Return the (X, Y) coordinate for the center point of the cell that contains the specified text.  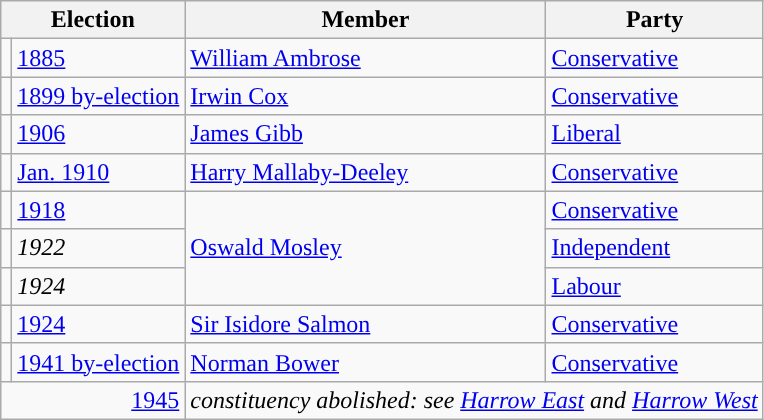
1899 by-election (98, 96)
James Gibb (366, 134)
1918 (98, 210)
1922 (98, 248)
Jan. 1910 (98, 172)
Election (93, 20)
Liberal (654, 134)
William Ambrose (366, 58)
Sir Isidore Salmon (366, 324)
Norman Bower (366, 362)
1945 (93, 400)
1941 by-election (98, 362)
1906 (98, 134)
Harry Mallaby-Deeley (366, 172)
Labour (654, 286)
Irwin Cox (366, 96)
Oswald Mosley (366, 248)
Member (366, 20)
1885 (98, 58)
constituency abolished: see Harrow East and Harrow West (474, 400)
Party (654, 20)
Independent (654, 248)
